Output the [x, y] coordinate of the center of the cell containing the given text.  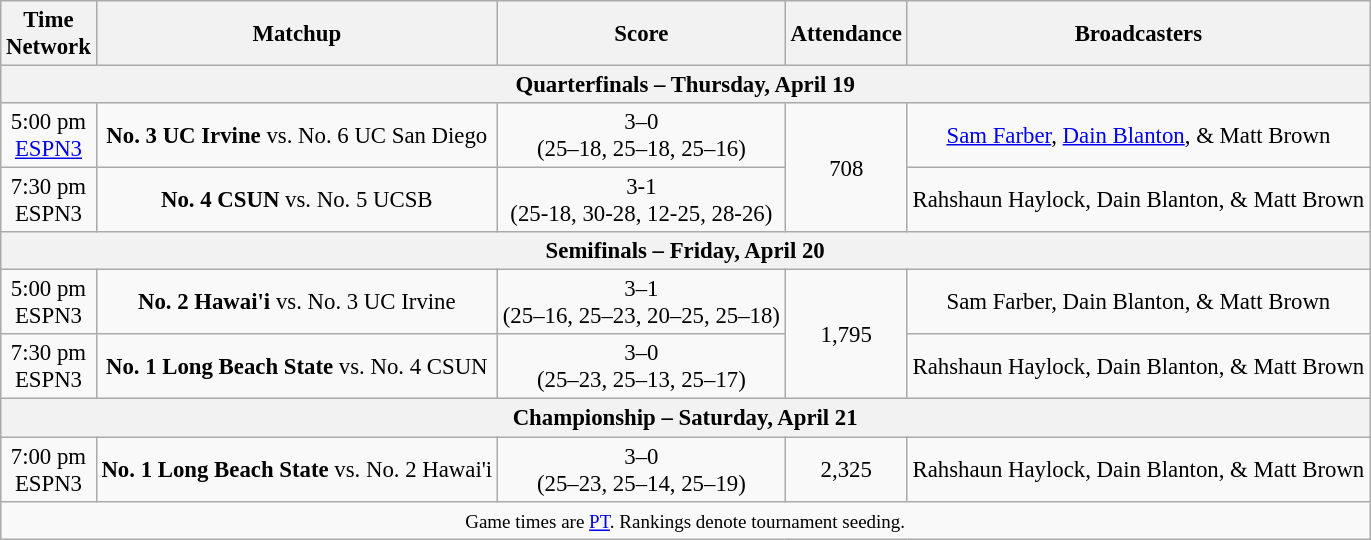
3–0(25–23, 25–13, 25–17) [641, 366]
2,325 [846, 470]
3–1(25–16, 25–23, 20–25, 25–18) [641, 302]
1,795 [846, 334]
No. 3 UC Irvine vs. No. 6 UC San Diego [296, 136]
Matchup [296, 34]
No. 1 Long Beach State vs. No. 2 Hawai'i [296, 470]
No. 1 Long Beach State vs. No. 4 CSUN [296, 366]
Broadcasters [1138, 34]
TimeNetwork [48, 34]
708 [846, 168]
3–0(25–23, 25–14, 25–19) [641, 470]
Quarterfinals – Thursday, April 19 [686, 85]
Score [641, 34]
No. 2 Hawai'i vs. No. 3 UC Irvine [296, 302]
No. 4 CSUN vs. No. 5 UCSB [296, 200]
Attendance [846, 34]
3–0(25–18, 25–18, 25–16) [641, 136]
Game times are PT. Rankings denote tournament seeding. [686, 520]
7:00 pmESPN3 [48, 470]
3-1(25-18, 30-28, 12-25, 28-26) [641, 200]
Semifinals – Friday, April 20 [686, 251]
Championship – Saturday, April 21 [686, 418]
